For the text-containing cell, return its midpoint in [x, y] coordinate format. 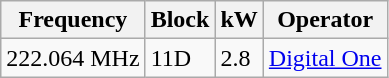
Operator [325, 20]
Frequency [73, 20]
Block [180, 20]
Digital One [325, 58]
222.064 MHz [73, 58]
2.8 [239, 58]
kW [239, 20]
11D [180, 58]
